Identify which cell holds the provided text, then report its [X, Y] central coordinate. 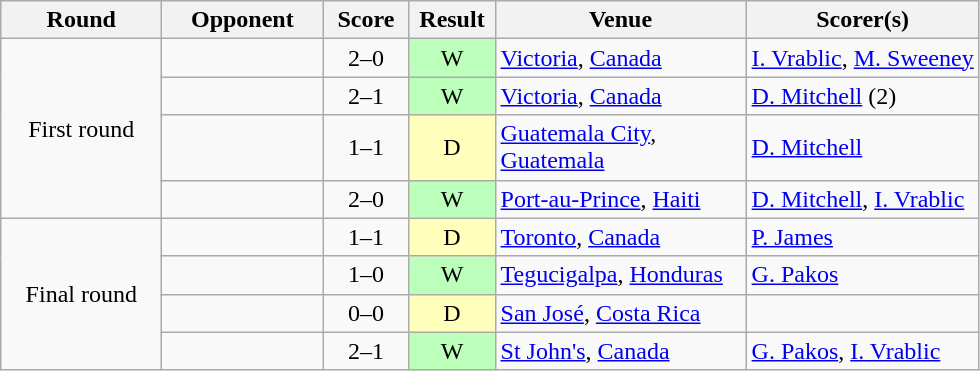
D. Mitchell, I. Vrablic [862, 199]
I. Vrablic, M. Sweeney [862, 58]
0–0 [366, 313]
P. James [862, 237]
Result [452, 20]
D. Mitchell (2) [862, 96]
Round [82, 20]
Venue [620, 20]
San José, Costa Rica [620, 313]
First round [82, 128]
Guatemala City, Guatemala [620, 148]
St John's, Canada [620, 351]
Opponent [242, 20]
Port-au-Prince, Haiti [620, 199]
Scorer(s) [862, 20]
1–0 [366, 275]
Tegucigalpa, Honduras [620, 275]
Toronto, Canada [620, 237]
Final round [82, 294]
Score [366, 20]
G. Pakos, I. Vrablic [862, 351]
D. Mitchell [862, 148]
G. Pakos [862, 275]
